Detect which cell encompasses the target text, then output its [X, Y] center coordinate. 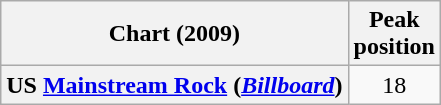
18 [394, 85]
Chart (2009) [174, 34]
US Mainstream Rock (Billboard) [174, 85]
Peakposition [394, 34]
